For the text-containing cell, return its midpoint in (x, y) coordinate format. 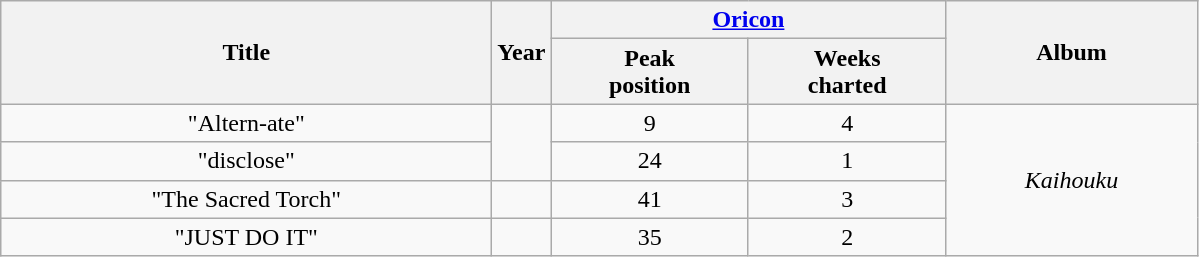
Year (522, 52)
"Altern-ate" (246, 123)
Album (1072, 52)
Peakposition (650, 72)
Oricon (748, 20)
"JUST DO IT" (246, 237)
"The Sacred Torch" (246, 199)
9 (650, 123)
1 (847, 161)
24 (650, 161)
Title (246, 52)
Weeks charted (847, 72)
Kaihouku (1072, 180)
35 (650, 237)
4 (847, 123)
"disclose" (246, 161)
41 (650, 199)
2 (847, 237)
3 (847, 199)
